For the text-containing cell, return its midpoint in [X, Y] coordinate format. 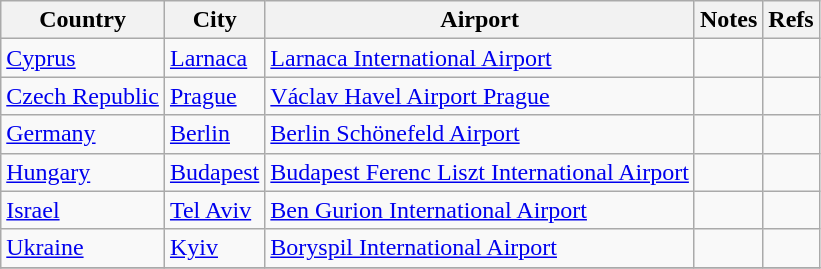
City [214, 20]
Berlin [214, 134]
Israel [83, 210]
Kyiv [214, 248]
Czech Republic [83, 96]
Larnaca International Airport [480, 58]
Boryspil International Airport [480, 248]
Ukraine [83, 248]
Václav Havel Airport Prague [480, 96]
Germany [83, 134]
Budapest [214, 172]
Larnaca [214, 58]
Ben Gurion International Airport [480, 210]
Tel Aviv [214, 210]
Notes [728, 20]
Prague [214, 96]
Cyprus [83, 58]
Country [83, 20]
Airport [480, 20]
Budapest Ferenc Liszt International Airport [480, 172]
Hungary [83, 172]
Berlin Schönefeld Airport [480, 134]
Refs [791, 20]
